For the text-containing cell, return its midpoint in (x, y) coordinate format. 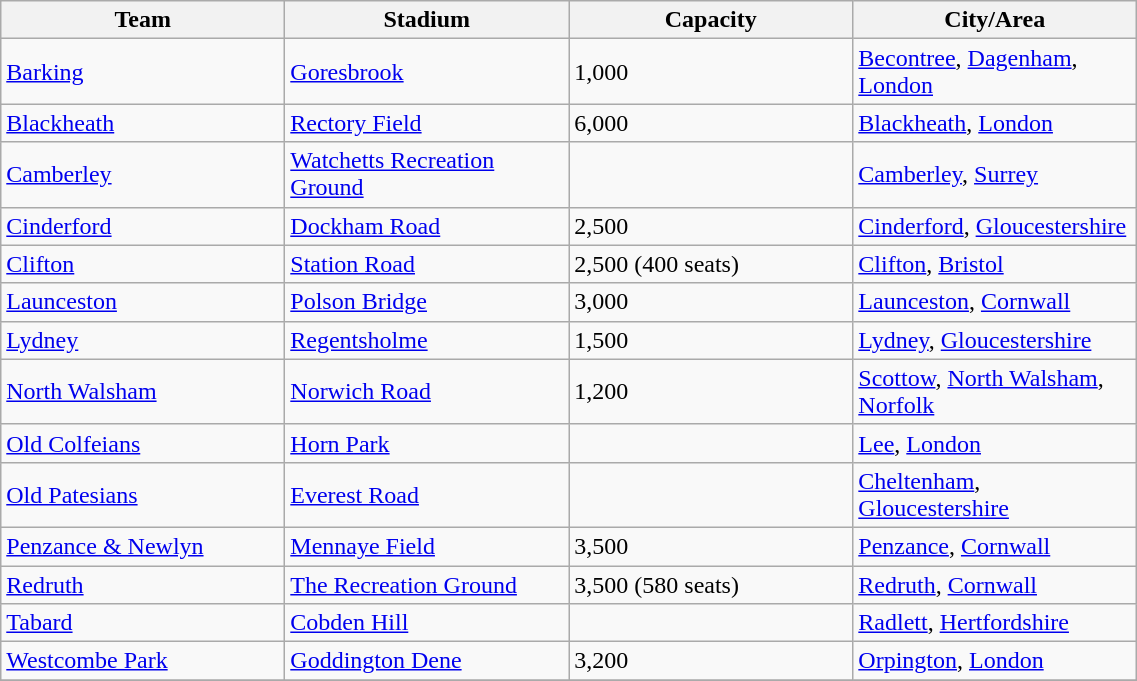
Radlett, Hertfordshire (995, 623)
Clifton, Bristol (995, 264)
3,200 (711, 661)
Blackheath, London (995, 123)
Polson Bridge (427, 302)
1,200 (711, 392)
Penzance & Newlyn (143, 546)
City/Area (995, 20)
Dockham Road (427, 226)
Redruth (143, 585)
Cinderford (143, 226)
Blackheath (143, 123)
3,500 (711, 546)
Old Patesians (143, 494)
2,500 (711, 226)
Old Colfeians (143, 443)
Capacity (711, 20)
Tabard (143, 623)
Station Road (427, 264)
Launceston (143, 302)
Horn Park (427, 443)
Cheltenham, Gloucestershire (995, 494)
Penzance, Cornwall (995, 546)
Lydney, Gloucestershire (995, 340)
Scottow, North Walsham, Norfolk (995, 392)
1,500 (711, 340)
3,000 (711, 302)
1,000 (711, 72)
3,500 (580 seats) (711, 585)
The Recreation Ground (427, 585)
Orpington, London (995, 661)
6,000 (711, 123)
Team (143, 20)
Clifton (143, 264)
Camberley (143, 174)
Everest Road (427, 494)
Westcombe Park (143, 661)
Camberley, Surrey (995, 174)
Norwich Road (427, 392)
Redruth, Cornwall (995, 585)
Launceston, Cornwall (995, 302)
Regentsholme (427, 340)
2,500 (400 seats) (711, 264)
Rectory Field (427, 123)
Goddington Dene (427, 661)
Lydney (143, 340)
Mennaye Field (427, 546)
Cinderford, Gloucestershire (995, 226)
Becontree, Dagenham, London (995, 72)
Goresbrook (427, 72)
Cobden Hill (427, 623)
Stadium (427, 20)
Lee, London (995, 443)
Barking (143, 72)
Watchetts Recreation Ground (427, 174)
North Walsham (143, 392)
